Scan for the cell matching the given text and deliver its (X, Y) coordinate at center. 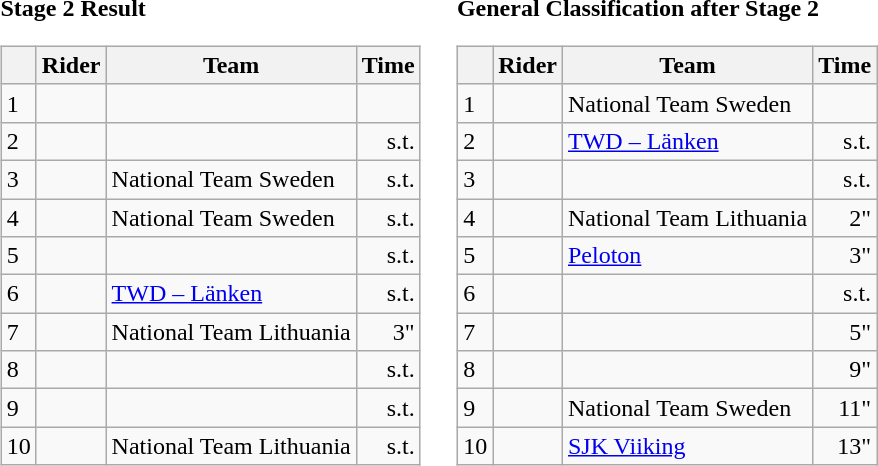
SJK Viiking (687, 446)
13" (845, 446)
Peloton (687, 256)
2" (845, 217)
9" (845, 370)
5" (845, 332)
11" (845, 408)
